For the text-containing cell, return its midpoint in [x, y] coordinate format. 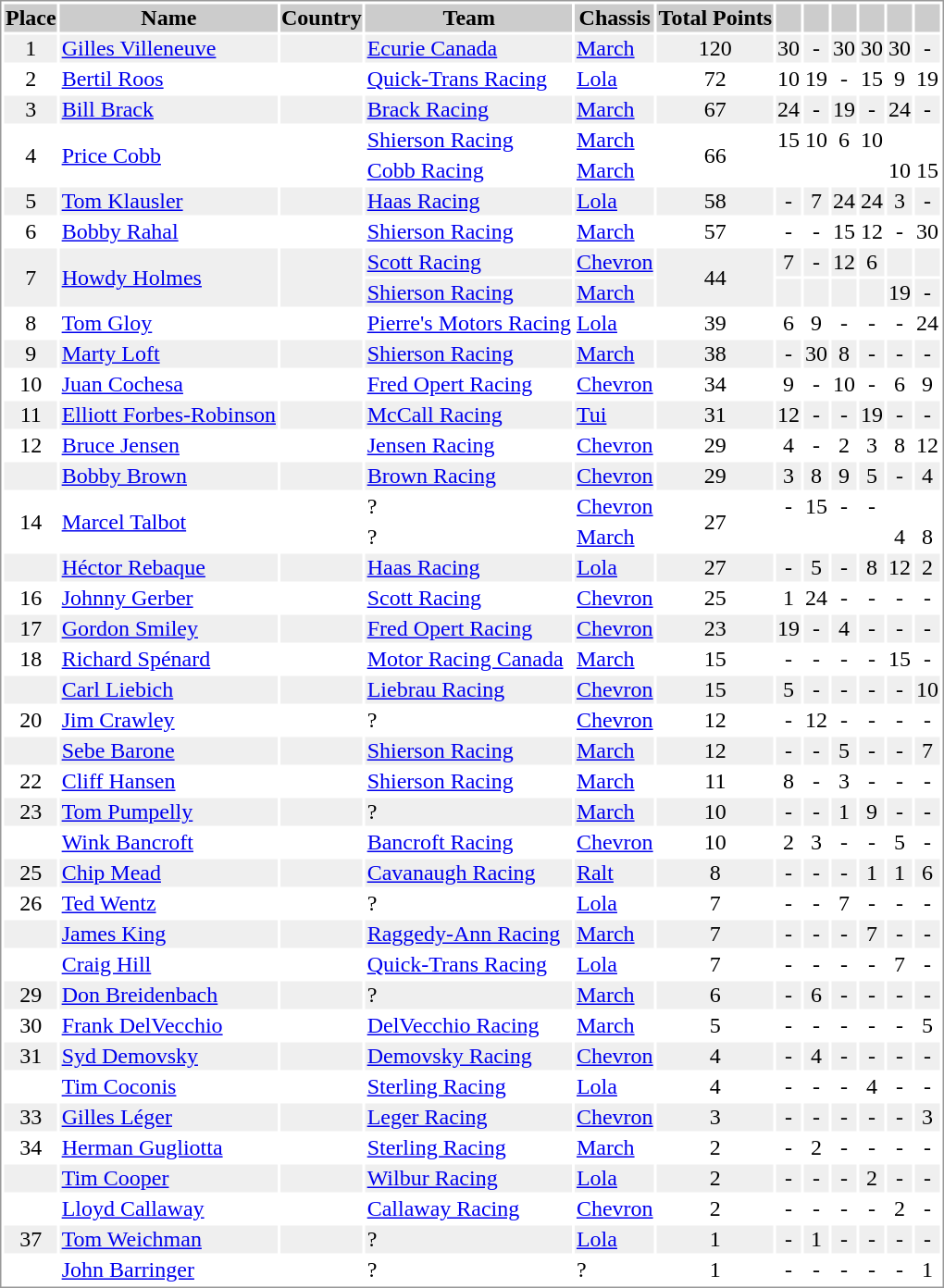
Leger Racing [468, 1117]
Richard Spénard [168, 660]
Team [468, 18]
38 [714, 354]
Bobby Brown [168, 477]
Gilles Villeneuve [168, 49]
Tom Pumpelly [168, 811]
Gilles Léger [168, 1117]
39 [714, 323]
DelVecchio Racing [468, 1026]
Craig Hill [168, 965]
Callaway Racing [468, 1209]
Tim Cooper [168, 1178]
Jim Crawley [168, 721]
Place [31, 18]
Howdy Holmes [168, 278]
Ted Wentz [168, 904]
26 [31, 904]
Liebrau Racing [468, 689]
14 [31, 522]
Tom Klausler [168, 201]
Don Breidenbach [168, 995]
Syd Demovsky [168, 1056]
Ecurie Canada [468, 49]
Wink Bancroft [168, 843]
37 [31, 1239]
Carl Liebich [168, 689]
Marcel Talbot [168, 522]
Bill Brack [168, 110]
Total Points [714, 18]
Héctor Rebaque [168, 567]
Juan Cochesa [168, 384]
Elliott Forbes-Robinson [168, 415]
Cliff Hansen [168, 782]
Demovsky Racing [468, 1056]
Tui [615, 415]
Tom Gloy [168, 323]
Herman Gugliotta [168, 1148]
Bobby Rahal [168, 232]
James King [168, 934]
Cavanaugh Racing [468, 873]
McCall Racing [468, 415]
Johnny Gerber [168, 599]
Raggedy-Ann Racing [468, 934]
22 [31, 782]
Name [168, 18]
120 [714, 49]
Bancroft Racing [468, 843]
Wilbur Racing [468, 1178]
Country [321, 18]
72 [714, 79]
John Barringer [168, 1270]
Price Cobb [168, 155]
Chassis [615, 18]
Brack Racing [468, 110]
58 [714, 201]
Tom Weichman [168, 1239]
16 [31, 599]
17 [31, 628]
Cobb Racing [468, 171]
Marty Loft [168, 354]
Ralt [615, 873]
Tim Coconis [168, 1087]
66 [714, 155]
Gordon Smiley [168, 628]
Lloyd Callaway [168, 1209]
33 [31, 1117]
67 [714, 110]
Bertil Roos [168, 79]
57 [714, 232]
20 [31, 721]
18 [31, 660]
44 [714, 278]
Frank DelVecchio [168, 1026]
Chip Mead [168, 873]
Jensen Racing [468, 445]
Bruce Jensen [168, 445]
Sebe Barone [168, 750]
Brown Racing [468, 477]
Pierre's Motors Racing [468, 323]
Motor Racing Canada [468, 660]
